For the text-containing cell, return its midpoint in (X, Y) coordinate format. 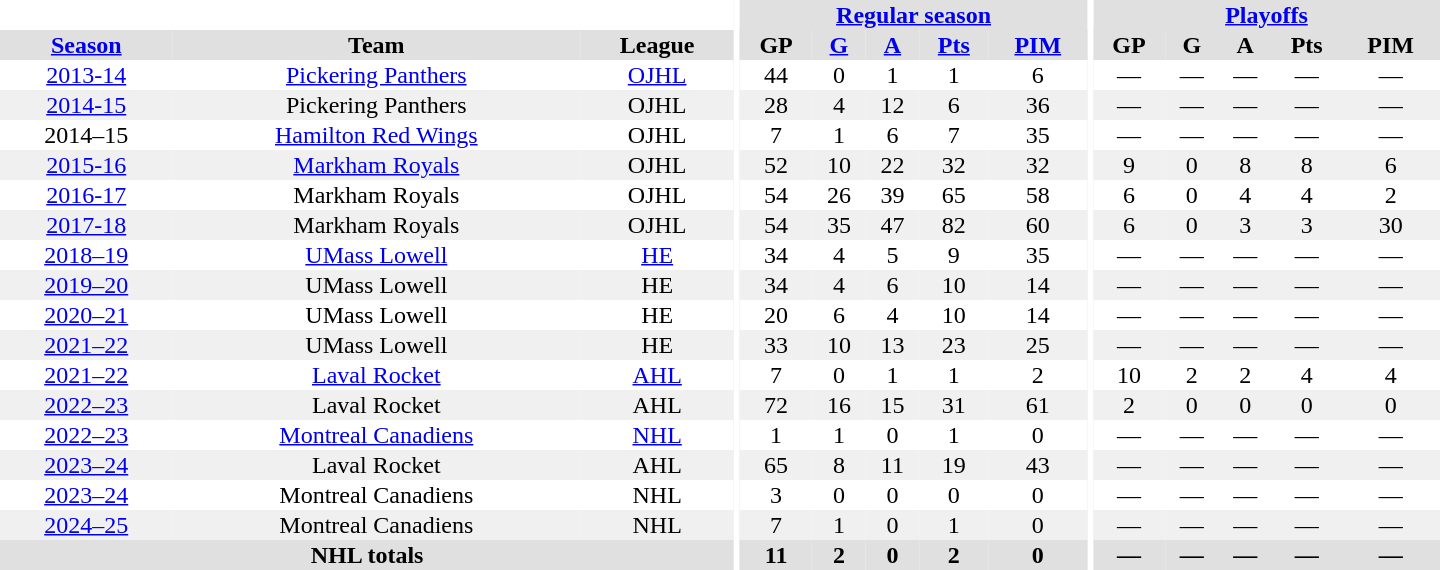
Playoffs (1266, 15)
2018–19 (86, 255)
61 (1038, 405)
2015-16 (86, 165)
28 (776, 105)
15 (893, 405)
72 (776, 405)
League (657, 45)
16 (839, 405)
23 (954, 345)
2014-15 (86, 105)
33 (776, 345)
2016-17 (86, 195)
22 (893, 165)
44 (776, 75)
47 (893, 225)
25 (1038, 345)
Team (376, 45)
82 (954, 225)
13 (893, 345)
39 (893, 195)
20 (776, 315)
Hamilton Red Wings (376, 135)
30 (1390, 225)
2020–21 (86, 315)
5 (893, 255)
52 (776, 165)
Regular season (914, 15)
12 (893, 105)
Season (86, 45)
58 (1038, 195)
2024–25 (86, 525)
36 (1038, 105)
2017-18 (86, 225)
2013-14 (86, 75)
43 (1038, 465)
2019–20 (86, 285)
19 (954, 465)
NHL totals (367, 555)
31 (954, 405)
2014–15 (86, 135)
26 (839, 195)
60 (1038, 225)
